Output the [x, y] coordinate of the center of the cell containing the given text.  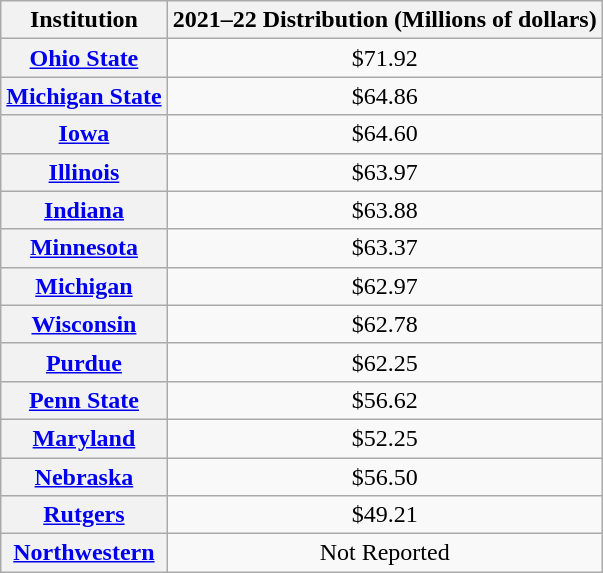
$63.37 [384, 248]
Institution [84, 20]
$56.62 [384, 400]
Purdue [84, 362]
$52.25 [384, 438]
Nebraska [84, 477]
$63.97 [384, 172]
$71.92 [384, 58]
$62.78 [384, 324]
2021–22 Distribution (Millions of dollars) [384, 20]
$49.21 [384, 515]
Maryland [84, 438]
Ohio State [84, 58]
Penn State [84, 400]
$63.88 [384, 210]
Wisconsin [84, 324]
Michigan [84, 286]
Rutgers [84, 515]
Not Reported [384, 553]
Illinois [84, 172]
$56.50 [384, 477]
$64.60 [384, 134]
$62.97 [384, 286]
Minnesota [84, 248]
Northwestern [84, 553]
Michigan State [84, 96]
$64.86 [384, 96]
Indiana [84, 210]
$62.25 [384, 362]
Iowa [84, 134]
